Capture the cell that displays the provided text and extract its [x, y] central coordinate. 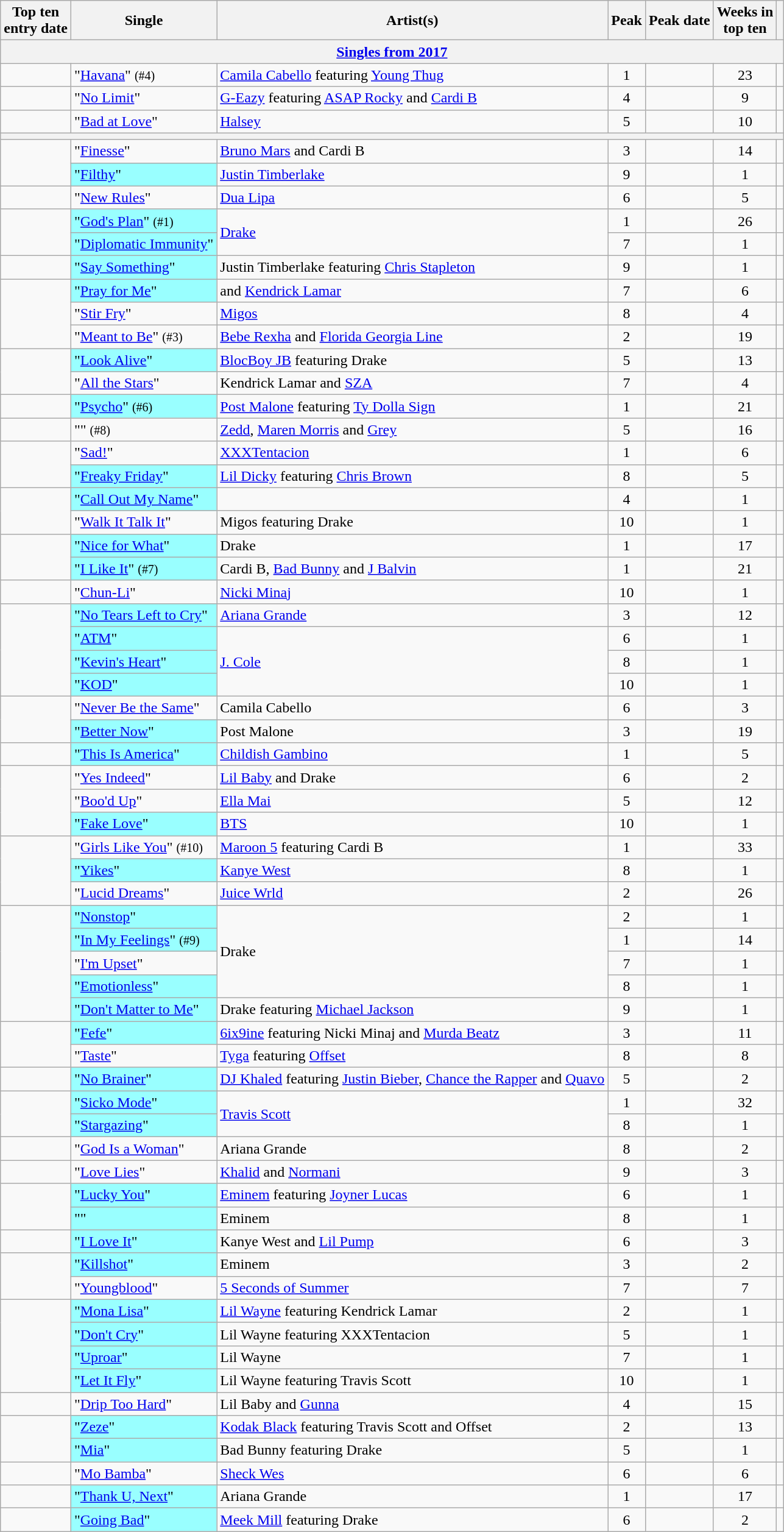
"" [144, 1218]
"ATM" [144, 638]
"Emotionless" [144, 986]
"Love Lies" [144, 1172]
"Fefe" [144, 1033]
Dua Lipa [412, 197]
Kodak Black featuring Travis Scott and Offset [412, 1427]
Bruno Mars and Cardi B [412, 151]
BTS [412, 824]
"Fake Love" [144, 824]
Meek Mill featuring Drake [412, 1520]
Artist(s) [412, 21]
Camila Cabello featuring Young Thug [412, 75]
"Walk It Talk It" [144, 522]
Justin Timberlake featuring Chris Stapleton [412, 267]
"Thank U, Next" [144, 1497]
"This Is America" [144, 754]
"Call Out My Name" [144, 499]
"Look Alive" [144, 360]
"No Limit" [144, 98]
"I Like It" (#7) [144, 569]
Lil Wayne [412, 1357]
"Let It Fly" [144, 1380]
"Girls Like You" (#10) [144, 847]
"Taste" [144, 1056]
"Boo'd Up" [144, 801]
"Don't Matter to Me" [144, 1009]
15 [745, 1403]
"Yes Indeed" [144, 778]
"Finesse" [144, 151]
"In My Feelings" (#9) [144, 940]
G-Eazy featuring ASAP Rocky and Cardi B [412, 98]
Maroon 5 featuring Cardi B [412, 847]
Travis Scott [412, 1114]
Khalid and Normani [412, 1172]
J. Cole [412, 661]
Peak date [679, 21]
11 [745, 1033]
Weeks intop ten [745, 21]
"Lucid Dreams" [144, 893]
"Stargazing" [144, 1126]
Lil Dicky featuring Chris Brown [412, 476]
Top tenentry date [36, 21]
"KOD" [144, 685]
"Mo Bamba" [144, 1473]
"Nonstop" [144, 917]
16 [745, 430]
"Psycho" (#6) [144, 406]
"Stir Fry" [144, 314]
"Meant to Be" (#3) [144, 337]
Lil Baby and Gunna [412, 1403]
"Yikes" [144, 870]
"Kevin's Heart" [144, 661]
"God Is a Woman" [144, 1149]
"Uproar" [144, 1357]
Lil Baby and Drake [412, 778]
5 Seconds of Summer [412, 1288]
"Never Be the Same" [144, 708]
"No Tears Left to Cry" [144, 615]
Lil Wayne featuring Kendrick Lamar [412, 1311]
23 [745, 75]
33 [745, 847]
"Filthy" [144, 174]
Kanye West [412, 870]
"Diplomatic Immunity" [144, 244]
"God's Plan" (#1) [144, 221]
"Zeze" [144, 1427]
"Lucky You" [144, 1195]
"Nice for What" [144, 545]
"Killshot" [144, 1264]
Lil Wayne featuring Travis Scott [412, 1380]
Single [144, 21]
"Youngblood" [144, 1288]
"No Brainer" [144, 1079]
Kanye West and Lil Pump [412, 1241]
Lil Wayne featuring XXXTentacion [412, 1334]
Post Malone [412, 731]
32 [745, 1102]
DJ Khaled featuring Justin Bieber, Chance the Rapper and Quavo [412, 1079]
Peak [627, 21]
Halsey [412, 121]
"Havana" (#4) [144, 75]
"Freaky Friday" [144, 476]
"Bad at Love" [144, 121]
"Better Now" [144, 731]
Migos featuring Drake [412, 522]
and Kendrick Lamar [412, 291]
"I Love It" [144, 1241]
"All the Stars" [144, 383]
Post Malone featuring Ty Dolla Sign [412, 406]
"Pray for Me" [144, 291]
"Sad!" [144, 453]
Sheck Wes [412, 1473]
Bad Bunny featuring Drake [412, 1450]
Drake featuring Michael Jackson [412, 1009]
"Don't Cry" [144, 1334]
"" (#8) [144, 430]
6ix9ine featuring Nicki Minaj and Murda Beatz [412, 1033]
"New Rules" [144, 197]
Cardi B, Bad Bunny and J Balvin [412, 569]
Tyga featuring Offset [412, 1056]
Childish Gambino [412, 754]
"Mia" [144, 1450]
"I'm Upset" [144, 963]
BlocBoy JB featuring Drake [412, 360]
Eminem featuring Joyner Lucas [412, 1195]
Nicki Minaj [412, 592]
"Mona Lisa" [144, 1311]
Singles from 2017 [392, 52]
"Chun-Li" [144, 592]
Ella Mai [412, 801]
Kendrick Lamar and SZA [412, 383]
Justin Timberlake [412, 174]
XXXTentacion [412, 453]
Zedd, Maren Morris and Grey [412, 430]
"Going Bad" [144, 1520]
"Drip Too Hard" [144, 1403]
Bebe Rexha and Florida Georgia Line [412, 337]
Juice Wrld [412, 893]
"Say Something" [144, 267]
"Sicko Mode" [144, 1102]
Camila Cabello [412, 708]
Migos [412, 314]
